Detect which cell encompasses the target text, then output its [X, Y] center coordinate. 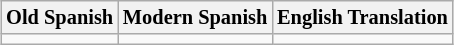
Modern Spanish [195, 18]
English Translation [362, 18]
Old Spanish [60, 18]
